Detect which cell encompasses the target text, then output its [X, Y] center coordinate. 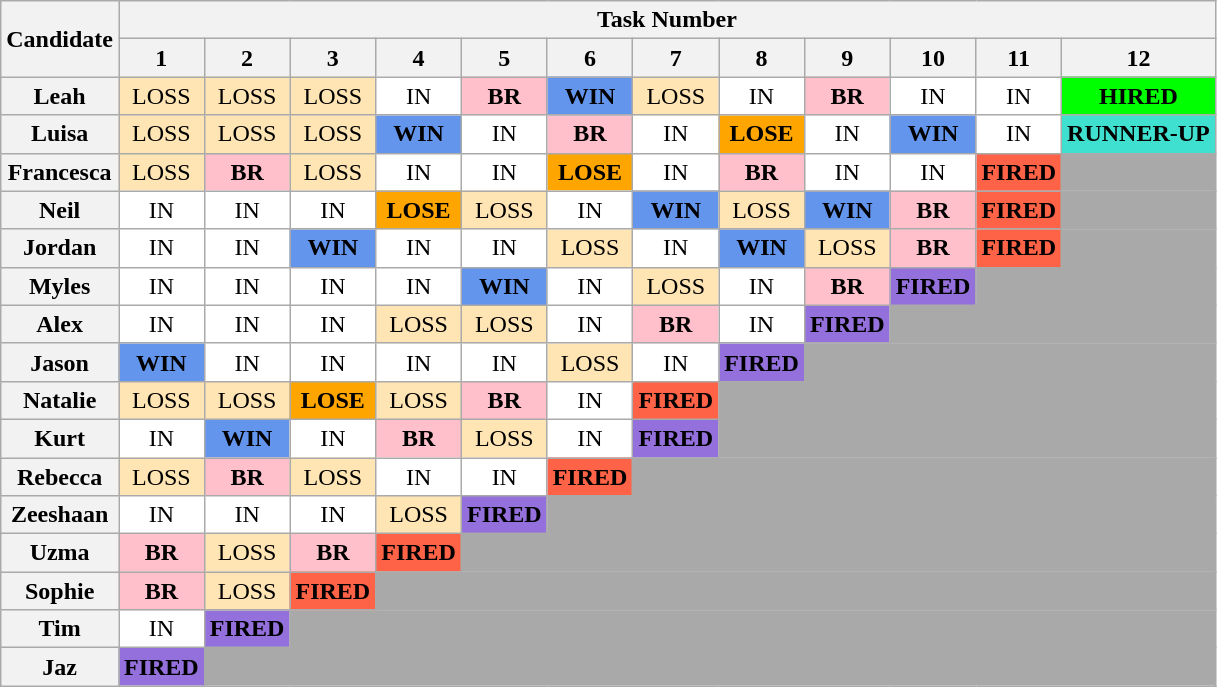
12 [1139, 58]
Uzma [60, 553]
Tim [60, 629]
Francesca [60, 172]
Neil [60, 210]
4 [419, 58]
Rebecca [60, 477]
Jason [60, 362]
HIRED [1139, 96]
7 [676, 58]
8 [762, 58]
Alex [60, 324]
11 [1019, 58]
6 [590, 58]
Jaz [60, 667]
Candidate [60, 39]
Sophie [60, 591]
Luisa [60, 134]
Jordan [60, 248]
3 [333, 58]
Leah [60, 96]
Natalie [60, 400]
5 [504, 58]
Task Number [666, 20]
9 [847, 58]
2 [247, 58]
RUNNER-UP [1139, 134]
10 [933, 58]
Zeeshaan [60, 515]
1 [161, 58]
Kurt [60, 438]
Myles [60, 286]
